Return (x, y) of the center of cell containing provided text 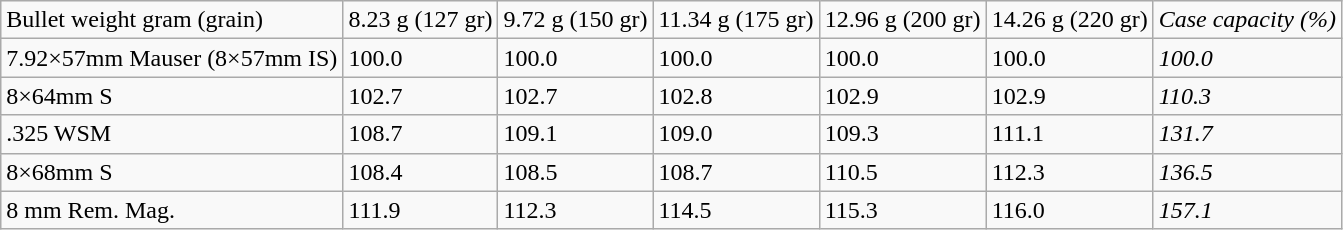
110.3 (1247, 96)
108.5 (576, 172)
114.5 (736, 210)
116.0 (1070, 210)
109.1 (576, 134)
157.1 (1247, 210)
8 mm Rem. Mag. (172, 210)
109.3 (902, 134)
.325 WSM (172, 134)
111.1 (1070, 134)
102.8 (736, 96)
Case capacity (%) (1247, 20)
8×68mm S (172, 172)
8×64mm S (172, 96)
111.9 (420, 210)
7.92×57mm Mauser (8×57mm IS) (172, 58)
9.72 g (150 gr) (576, 20)
12.96 g (200 gr) (902, 20)
Bullet weight gram (grain) (172, 20)
115.3 (902, 210)
110.5 (902, 172)
136.5 (1247, 172)
108.4 (420, 172)
131.7 (1247, 134)
8.23 g (127 gr) (420, 20)
11.34 g (175 gr) (736, 20)
109.0 (736, 134)
14.26 g (220 gr) (1070, 20)
